Capture the cell that displays the provided text and extract its [x, y] central coordinate. 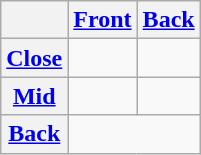
Close [34, 58]
Front [102, 20]
Mid [34, 96]
